From the cell containing the given text, extract its center point as (x, y) coordinate. 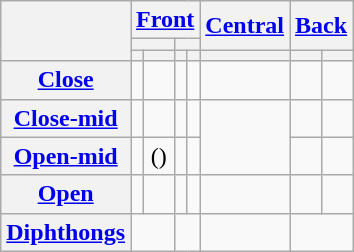
Close (66, 80)
Diphthongs (66, 232)
Close-mid (66, 118)
Open-mid (66, 156)
Back (322, 26)
Open (66, 194)
() (158, 156)
Front (166, 20)
Central (245, 26)
